Search for the cell housing the specified text and yield its [x, y] center coordinate. 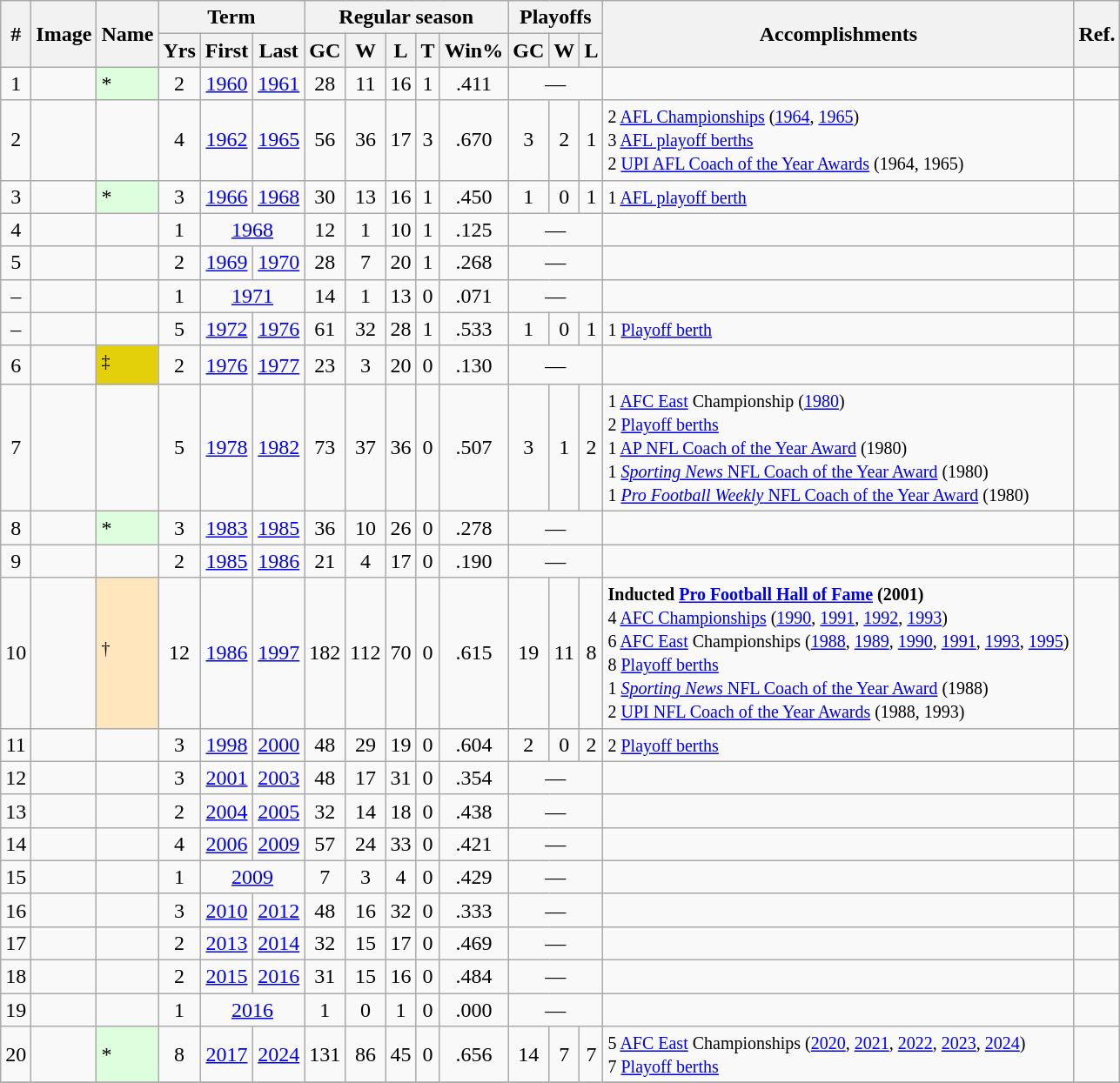
1966 [226, 197]
2004 [226, 811]
.429 [473, 877]
Ref. [1097, 34]
1972 [226, 329]
Playoffs [555, 17]
1983 [226, 528]
2015 [226, 977]
.533 [473, 329]
1965 [278, 140]
.190 [473, 561]
2014 [278, 943]
70 [400, 652]
.604 [473, 745]
1977 [278, 365]
2017 [226, 1054]
2003 [278, 778]
.421 [473, 844]
1969 [226, 263]
1 Playoff berth [839, 329]
57 [325, 844]
2 AFL Championships (1964, 1965)3 AFL playoff berths2 UPI AFL Coach of the Year Awards (1964, 1965) [839, 140]
61 [325, 329]
2012 [278, 910]
112 [366, 652]
.268 [473, 263]
1998 [226, 745]
.438 [473, 811]
.670 [473, 140]
.125 [473, 230]
45 [400, 1054]
.354 [473, 778]
30 [325, 197]
73 [325, 448]
24 [366, 844]
.333 [473, 910]
.507 [473, 448]
9 [16, 561]
86 [366, 1054]
‡ [127, 365]
1962 [226, 140]
.484 [473, 977]
T [428, 50]
2006 [226, 844]
.278 [473, 528]
.071 [473, 296]
33 [400, 844]
Last [278, 50]
21 [325, 561]
131 [325, 1054]
6 [16, 365]
2005 [278, 811]
Accomplishments [839, 34]
1970 [278, 263]
1971 [252, 296]
26 [400, 528]
Win% [473, 50]
.450 [473, 197]
.615 [473, 652]
.130 [473, 365]
37 [366, 448]
Yrs [179, 50]
2 Playoff berths [839, 745]
23 [325, 365]
2010 [226, 910]
Name [127, 34]
29 [366, 745]
2000 [278, 745]
Regular season [406, 17]
1961 [278, 84]
1960 [226, 84]
2001 [226, 778]
2013 [226, 943]
Term [231, 17]
182 [325, 652]
# [16, 34]
2024 [278, 1054]
.000 [473, 1010]
.411 [473, 84]
1 AFL playoff berth [839, 197]
Image [64, 34]
.469 [473, 943]
5 AFC East Championships (2020, 2021, 2022, 2023, 2024)7 Playoff berths [839, 1054]
1978 [226, 448]
1982 [278, 448]
First [226, 50]
56 [325, 140]
1997 [278, 652]
.656 [473, 1054]
† [127, 652]
